Output the [X, Y] coordinate of the center of the cell containing the given text.  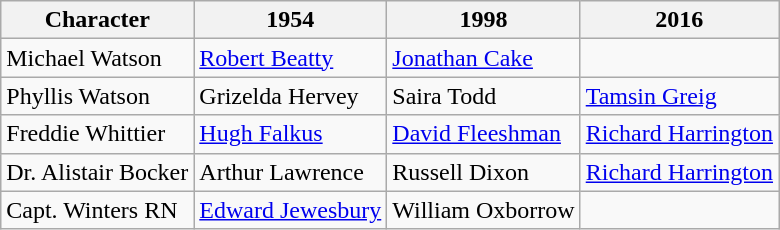
Michael Watson [98, 58]
Robert Beatty [290, 58]
Russell Dixon [484, 172]
Capt. Winters RN [98, 210]
Phyllis Watson [98, 96]
Grizelda Hervey [290, 96]
William Oxborrow [484, 210]
Freddie Whittier [98, 134]
Edward Jewesbury [290, 210]
Jonathan Cake [484, 58]
David Fleeshman [484, 134]
Tamsin Greig [679, 96]
1998 [484, 20]
1954 [290, 20]
Saira Todd [484, 96]
Hugh Falkus [290, 134]
Character [98, 20]
Arthur Lawrence [290, 172]
2016 [679, 20]
Dr. Alistair Bocker [98, 172]
